Output the [X, Y] coordinate of the center of the cell containing the given text.  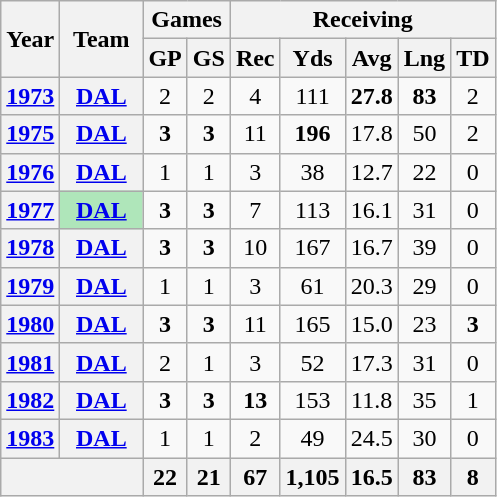
15.0 [372, 324]
4 [255, 96]
30 [424, 438]
10 [255, 248]
TD [473, 58]
167 [312, 248]
39 [424, 248]
153 [312, 400]
12.7 [372, 172]
1973 [30, 96]
1982 [30, 400]
1980 [30, 324]
1975 [30, 134]
1983 [30, 438]
1976 [30, 172]
16.7 [372, 248]
1981 [30, 362]
Games [186, 20]
38 [312, 172]
16.1 [372, 210]
1,105 [312, 477]
20.3 [372, 286]
111 [312, 96]
24.5 [372, 438]
61 [312, 286]
Team [102, 39]
29 [424, 286]
21 [208, 477]
Rec [255, 58]
8 [473, 477]
Year [30, 39]
11.8 [372, 400]
17.8 [372, 134]
1978 [30, 248]
113 [312, 210]
7 [255, 210]
1977 [30, 210]
Receiving [362, 20]
16.5 [372, 477]
196 [312, 134]
23 [424, 324]
GS [208, 58]
52 [312, 362]
Avg [372, 58]
35 [424, 400]
1979 [30, 286]
67 [255, 477]
27.8 [372, 96]
13 [255, 400]
49 [312, 438]
Yds [312, 58]
17.3 [372, 362]
GP [165, 58]
50 [424, 134]
165 [312, 324]
Lng [424, 58]
